For the text-containing cell, return its midpoint in (x, y) coordinate format. 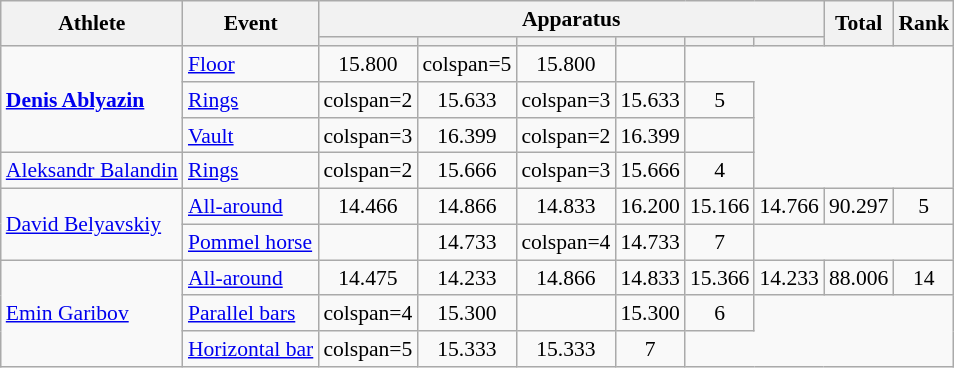
Parallel bars (250, 314)
14.466 (368, 207)
Athlete (92, 24)
15.166 (720, 207)
Emin Garibov (92, 314)
Pommel horse (250, 243)
Aleksandr Balandin (92, 171)
15.366 (720, 278)
90.297 (858, 207)
Vault (250, 136)
14 (924, 278)
David Belyavskiy (92, 224)
88.006 (858, 278)
14.766 (788, 207)
14.475 (368, 278)
6 (720, 314)
16.200 (650, 207)
4 (720, 171)
Event (250, 24)
Rank (924, 24)
Floor (250, 64)
Denis Ablyazin (92, 100)
Total (858, 24)
Horizontal bar (250, 349)
Apparatus (571, 19)
